Detect which cell encompasses the target text, then output its [X, Y] center coordinate. 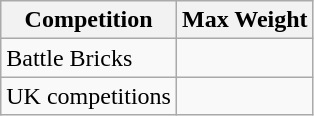
UK competitions [89, 96]
Battle Bricks [89, 58]
Competition [89, 20]
Max Weight [244, 20]
